Scan for the cell matching the given text and deliver its (x, y) coordinate at center. 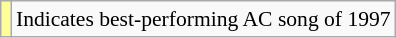
Indicates best-performing AC song of 1997 (204, 19)
